Find where the given text appears and provide that cell's center as [x, y] coordinate. 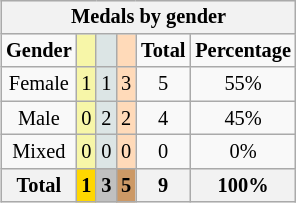
4 [163, 118]
9 [163, 185]
Mixed [38, 152]
55% [243, 84]
45% [243, 118]
Gender [38, 51]
Percentage [243, 51]
Male [38, 118]
100% [243, 185]
0% [243, 152]
Female [38, 84]
Medals by gender [148, 17]
